Detect which cell encompasses the target text, then output its (x, y) center coordinate. 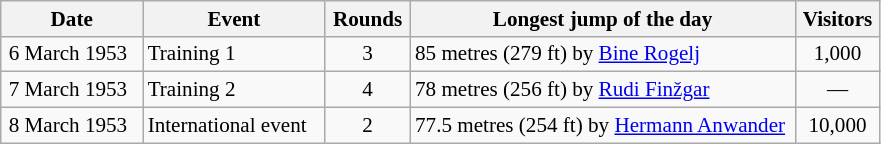
Training 1 (234, 54)
77.5 metres (254 ft) by Hermann Anwander (602, 124)
78 metres (256 ft) by Rudi Finžgar (602, 90)
— (838, 90)
Event (234, 18)
6 March 1953 (72, 54)
4 (368, 90)
2 (368, 124)
8 March 1953 (72, 124)
Rounds (368, 18)
10,000 (838, 124)
Visitors (838, 18)
Longest jump of the day (602, 18)
International event (234, 124)
Training 2 (234, 90)
3 (368, 54)
Date (72, 18)
7 March 1953 (72, 90)
85 metres (279 ft) by Bine Rogelj (602, 54)
1,000 (838, 54)
